From the cell containing the given text, extract its center point as (X, Y) coordinate. 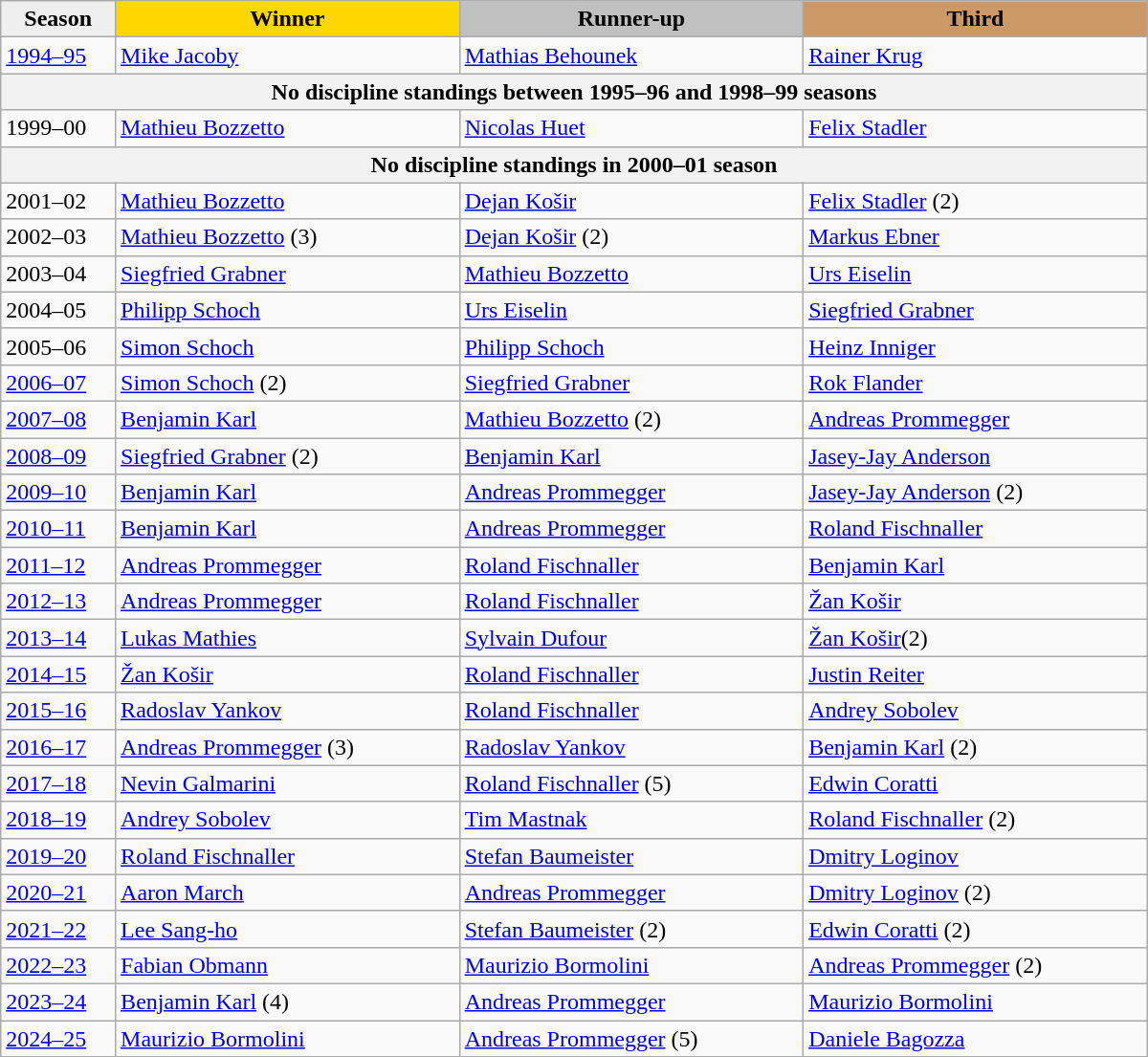
2007–08 (58, 419)
2002–03 (58, 237)
Felix Stadler (2) (976, 201)
2018–19 (58, 820)
1999–00 (58, 128)
Jasey-Jay Anderson (2) (976, 493)
Mathieu Bozzetto (3) (288, 237)
2006–07 (58, 383)
2001–02 (58, 201)
Edwin Coratti (2) (976, 929)
2008–09 (58, 456)
2022–23 (58, 965)
Lukas Mathies (288, 638)
Nicolas Huet (631, 128)
Rainer Krug (976, 55)
Simon Schoch (288, 346)
2020–21 (58, 892)
2024–25 (58, 1038)
Tim Mastnak (631, 820)
Dejan Košir (2) (631, 237)
Heinz Inniger (976, 346)
Stefan Baumeister (631, 856)
Aaron March (288, 892)
2005–06 (58, 346)
Sylvain Dufour (631, 638)
2013–14 (58, 638)
Justin Reiter (976, 674)
2015–16 (58, 711)
Andreas Prommegger (5) (631, 1038)
2010–11 (58, 529)
Simon Schoch (2) (288, 383)
No discipline standings between 1995–96 and 1998–99 seasons (574, 92)
Fabian Obmann (288, 965)
Season (58, 19)
Dmitry Loginov (976, 856)
Roland Fischnaller (2) (976, 820)
2003–04 (58, 274)
2004–05 (58, 310)
Dejan Košir (631, 201)
Markus Ebner (976, 237)
Andreas Prommegger (3) (288, 747)
2014–15 (58, 674)
2023–24 (58, 1002)
Benjamin Karl (4) (288, 1002)
Siegfried Grabner (2) (288, 456)
Lee Sang-ho (288, 929)
Mathieu Bozzetto (2) (631, 419)
2012–13 (58, 602)
Felix Stadler (976, 128)
Third (976, 19)
Daniele Bagozza (976, 1038)
Mathias Behounek (631, 55)
Benjamin Karl (2) (976, 747)
Dmitry Loginov (2) (976, 892)
Jasey-Jay Anderson (976, 456)
Winner (288, 19)
Žan Košir(2) (976, 638)
Runner-up (631, 19)
2009–10 (58, 493)
1994–95 (58, 55)
No discipline standings in 2000–01 season (574, 165)
Andreas Prommegger (2) (976, 965)
2016–17 (58, 747)
Edwin Coratti (976, 783)
Roland Fischnaller (5) (631, 783)
2019–20 (58, 856)
2011–12 (58, 565)
2017–18 (58, 783)
Nevin Galmarini (288, 783)
Mike Jacoby (288, 55)
2021–22 (58, 929)
Stefan Baumeister (2) (631, 929)
Rok Flander (976, 383)
